Identify which cell holds the provided text, then report its [X, Y] central coordinate. 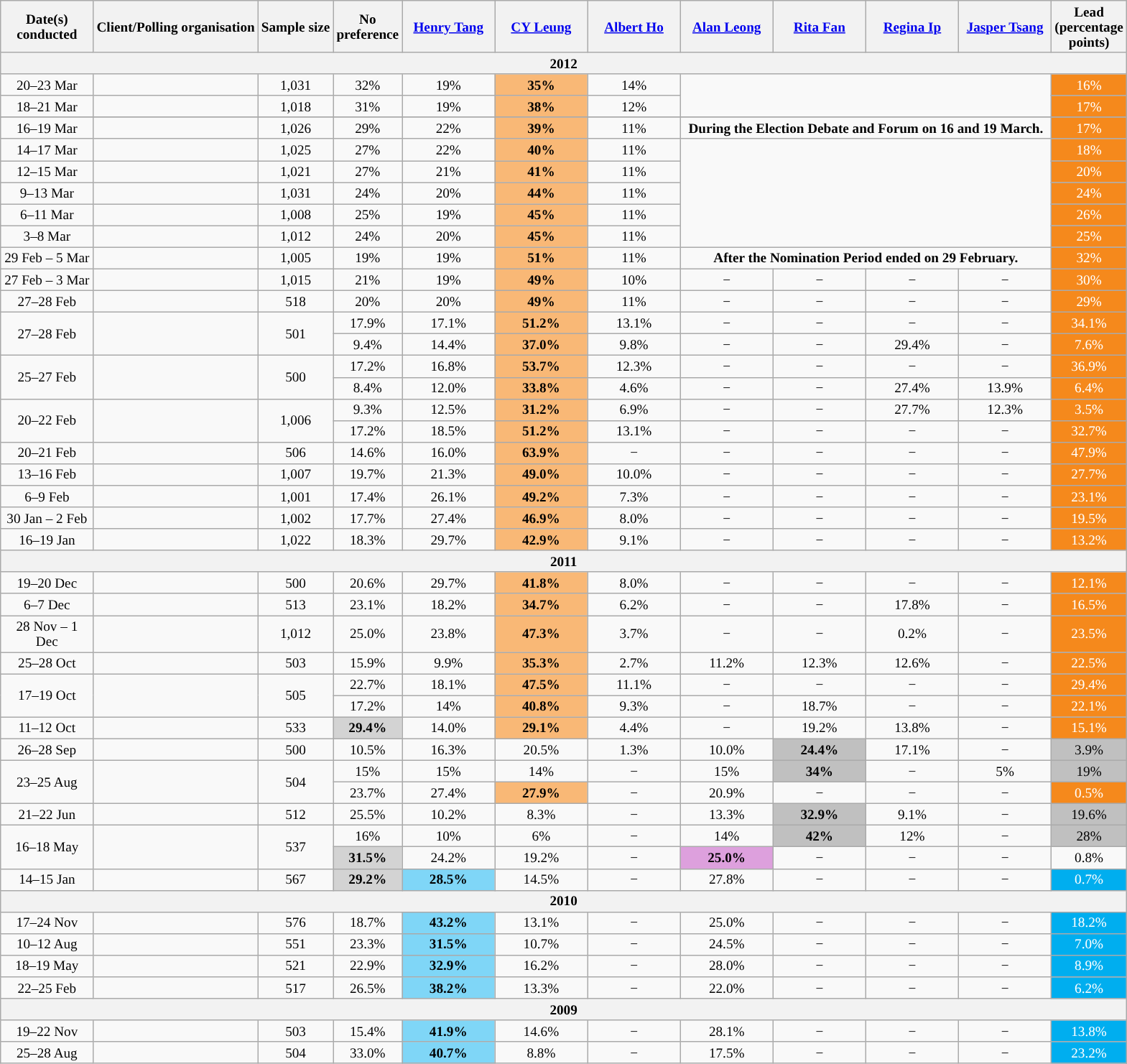
28.0% [727, 966]
1,022 [296, 540]
2.7% [634, 662]
21–22 Jun [47, 814]
13.9% [1006, 388]
40% [542, 149]
2011 [564, 561]
22.7% [368, 685]
27.8% [727, 879]
20–21 Feb [47, 453]
47.5% [542, 685]
29.2% [368, 879]
0.7% [1089, 879]
16.5% [1089, 604]
28.1% [727, 1031]
576 [296, 922]
24.4% [819, 749]
13.2% [1089, 540]
42.9% [542, 540]
40.7% [448, 1053]
11–12 Oct [47, 728]
1,006 [296, 420]
8.8% [542, 1053]
35.3% [542, 662]
19–22 Nov [47, 1031]
17.8% [912, 604]
521 [296, 966]
22.0% [727, 988]
15.1% [1089, 728]
63.9% [542, 453]
36.9% [1089, 366]
0.2% [912, 634]
12–15 Mar [47, 171]
19.7% [368, 474]
43.2% [448, 922]
47.9% [1089, 453]
6–9 Feb [47, 496]
505 [296, 695]
506 [296, 453]
17.7% [368, 518]
6.4% [1089, 388]
7.0% [1089, 944]
47.3% [542, 634]
22.9% [368, 966]
9.8% [634, 345]
1,021 [296, 171]
23.8% [448, 634]
18.1% [448, 685]
14.5% [542, 879]
30 Jan – 2 Feb [47, 518]
12.5% [448, 410]
26.5% [368, 988]
16.2% [542, 966]
Alan Leong [727, 27]
6% [542, 836]
20–23 Mar [47, 85]
12.6% [912, 662]
1,001 [296, 496]
17.4% [368, 496]
24.2% [448, 858]
17–24 Nov [47, 922]
20.9% [727, 792]
512 [296, 814]
1,015 [296, 279]
41% [542, 171]
8.9% [1089, 966]
24.5% [727, 944]
53.7% [542, 366]
14–15 Jan [47, 879]
21.3% [448, 474]
26% [1089, 215]
51% [542, 258]
10.2% [448, 814]
32.7% [1089, 431]
38% [542, 106]
37.0% [542, 345]
Henry Tang [448, 27]
Sample size [296, 27]
40.8% [542, 706]
After the Nomination Period ended on 29 February. [866, 258]
14.0% [448, 728]
18–21 Mar [47, 106]
8.3% [542, 814]
41.9% [448, 1031]
30% [1089, 279]
28.5% [448, 879]
Regina Ip [912, 27]
17–19 Oct [47, 695]
9.4% [368, 345]
6–7 Dec [47, 604]
42% [819, 836]
27 Feb – 3 Mar [47, 279]
22.5% [1089, 662]
22–25 Feb [47, 988]
19.6% [1089, 814]
26.1% [448, 496]
10–12 Aug [47, 944]
517 [296, 988]
22.1% [1089, 706]
Albert Ho [634, 27]
Nopreference [368, 27]
44% [542, 193]
31% [368, 106]
2010 [564, 901]
20.6% [368, 583]
518 [296, 301]
25–28 Aug [47, 1053]
3–8 Mar [47, 236]
7.6% [1089, 345]
533 [296, 728]
12.1% [1089, 583]
25.5% [368, 814]
CY Leung [542, 27]
11.1% [634, 685]
10.7% [542, 944]
34.1% [1089, 323]
18–19 May [47, 966]
1,018 [296, 106]
0.8% [1089, 858]
0.5% [1089, 792]
41.8% [542, 583]
17.5% [727, 1053]
2009 [564, 1009]
15.4% [368, 1031]
23.2% [1089, 1053]
19.5% [1089, 518]
33.0% [368, 1053]
Lead(percentagepoints) [1089, 27]
16–18 May [47, 847]
567 [296, 879]
9–13 Mar [47, 193]
49.0% [542, 474]
16.0% [448, 453]
46.9% [542, 518]
23.7% [368, 792]
10.5% [368, 749]
4.6% [634, 388]
1,007 [296, 474]
1,005 [296, 258]
12.0% [448, 388]
17.9% [368, 323]
35% [542, 85]
6.9% [634, 410]
28 Nov – 1 Dec [47, 634]
18.5% [448, 431]
33.8% [542, 388]
3.5% [1089, 410]
16.8% [448, 366]
15.9% [368, 662]
23.5% [1089, 634]
3.9% [1089, 749]
During the Election Debate and Forum on 16 and 19 March. [866, 128]
20.5% [542, 749]
7.3% [634, 496]
2012 [564, 63]
1,008 [296, 215]
14–17 Mar [47, 149]
6–11 Mar [47, 215]
4.4% [634, 728]
8.4% [368, 388]
34% [819, 771]
Jasper Tsang [1006, 27]
1.3% [634, 749]
551 [296, 944]
Date(s)conducted [47, 27]
18.3% [368, 540]
29 Feb – 5 Mar [47, 258]
14.4% [448, 345]
5% [1006, 771]
16–19 Mar [47, 128]
3.7% [634, 634]
25–27 Feb [47, 377]
11.2% [727, 662]
29.1% [542, 728]
19–20 Dec [47, 583]
16–19 Jan [47, 540]
501 [296, 333]
513 [296, 604]
39% [542, 128]
1,025 [296, 149]
1,026 [296, 128]
537 [296, 847]
31.2% [542, 410]
1,002 [296, 518]
18% [1089, 149]
28% [1089, 836]
20–22 Feb [47, 420]
25–28 Oct [47, 662]
23–25 Aug [47, 782]
23.3% [368, 944]
9.9% [448, 662]
13–16 Feb [47, 474]
26–28 Sep [47, 749]
Client/Polling organisation [175, 27]
38.2% [448, 988]
Rita Fan [819, 27]
49.2% [542, 496]
34.7% [542, 604]
27.9% [542, 792]
16.3% [448, 749]
